Capture the cell that displays the provided text and extract its (X, Y) central coordinate. 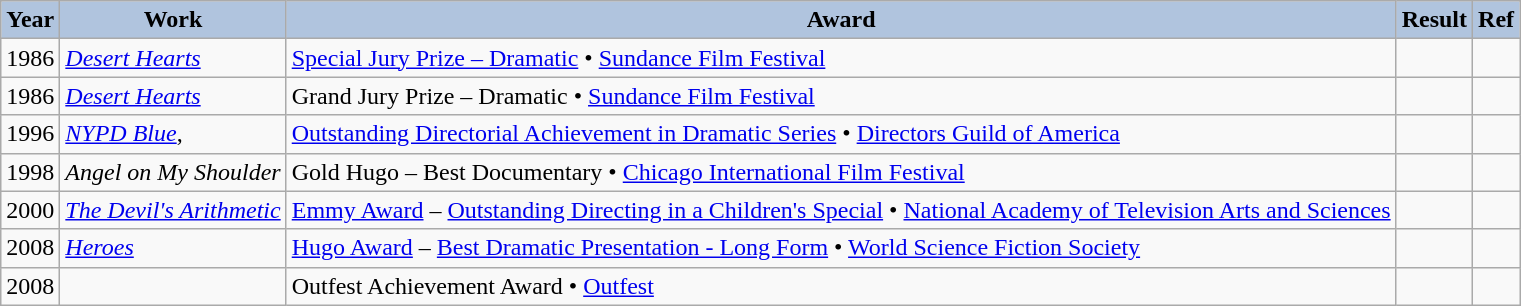
Grand Jury Prize – Dramatic • Sundance Film Festival (841, 96)
Outfest Achievement Award • Outfest (841, 286)
Ref (1496, 20)
Outstanding Directorial Achievement in Dramatic Series • Directors Guild of America (841, 134)
Emmy Award – Outstanding Directing in a Children's Special • National Academy of Television Arts and Sciences (841, 210)
Work (173, 20)
NYPD Blue, (173, 134)
Award (841, 20)
Special Jury Prize – Dramatic • Sundance Film Festival (841, 58)
1998 (30, 172)
Angel on My Shoulder (173, 172)
Heroes (173, 248)
Hugo Award – Best Dramatic Presentation - Long Form • World Science Fiction Society (841, 248)
Year (30, 20)
2000 (30, 210)
Result (1434, 20)
The Devil's Arithmetic (173, 210)
Gold Hugo – Best Documentary • Chicago International Film Festival (841, 172)
1996 (30, 134)
